Find where the given text appears and provide that cell's center as (x, y) coordinate. 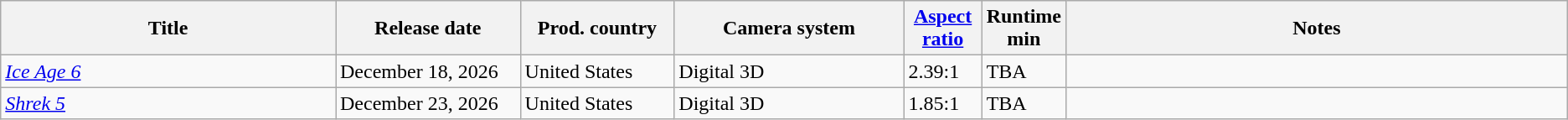
Notes (1317, 29)
Prod. country (597, 29)
Title (168, 29)
Release date (427, 29)
2.39:1 (943, 71)
December 23, 2026 (427, 103)
December 18, 2026 (427, 71)
Camera system (789, 29)
Runtime min (1024, 29)
Aspect ratio (943, 29)
Ice Age 6 (168, 71)
Shrek 5 (168, 103)
1.85:1 (943, 103)
